Find where the given text appears and provide that cell's center as [x, y] coordinate. 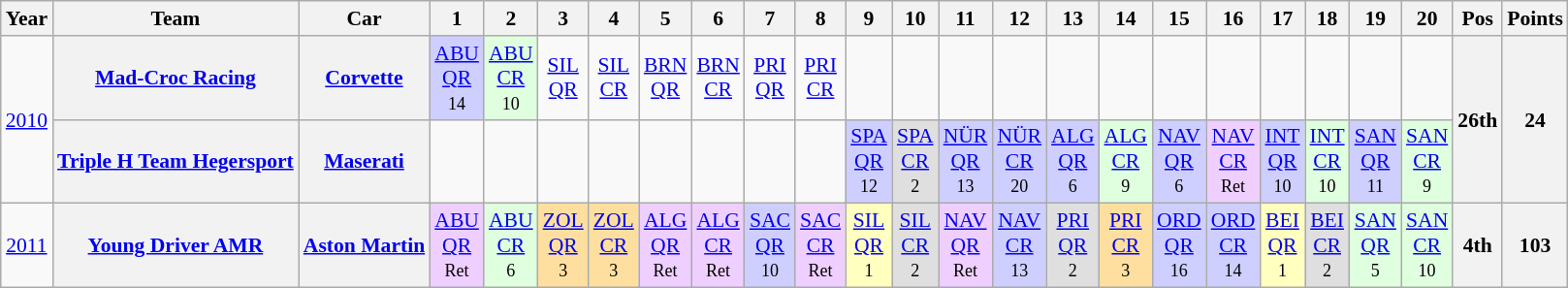
5 [665, 18]
PRIQR2 [1072, 246]
PRICR3 [1126, 246]
SACQR10 [770, 246]
NAVQRRet [966, 246]
Year [27, 18]
SILQR [563, 78]
2011 [27, 246]
19 [1375, 18]
6 [718, 18]
ORDQR16 [1179, 246]
ZOLQR3 [563, 246]
NAVCR13 [1019, 246]
BRNQR [665, 78]
13 [1072, 18]
ABUQR14 [457, 78]
BEIQR1 [1282, 246]
Team [176, 18]
ALGQR6 [1072, 161]
3 [563, 18]
ABUCR10 [511, 78]
PRICR [820, 78]
ABUCR6 [511, 246]
4th [1478, 246]
10 [915, 18]
NAVQR6 [1179, 161]
ALGQRRet [665, 246]
SILQR1 [869, 246]
1 [457, 18]
NÜRQR13 [966, 161]
SPAQR12 [869, 161]
2 [511, 18]
15 [1179, 18]
18 [1328, 18]
NAVCRRet [1233, 161]
8 [820, 18]
SANCR10 [1427, 246]
9 [869, 18]
SACCRRet [820, 246]
INTCR10 [1328, 161]
Young Driver AMR [176, 246]
INTQR10 [1282, 161]
SANQR11 [1375, 161]
Points [1535, 18]
PRIQR [770, 78]
SILCR [614, 78]
ORDCR14 [1233, 246]
BEICR2 [1328, 246]
ABUQRRet [457, 246]
NÜRCR20 [1019, 161]
12 [1019, 18]
ZOLCR3 [614, 246]
Pos [1478, 18]
4 [614, 18]
BRNCR [718, 78]
SANQR5 [1375, 246]
ALGCRRet [718, 246]
17 [1282, 18]
SPACR2 [915, 161]
103 [1535, 246]
ALGCR9 [1126, 161]
20 [1427, 18]
Corvette [365, 78]
SANCR9 [1427, 161]
11 [966, 18]
Maserati [365, 161]
Triple H Team Hegersport [176, 161]
Mad-Croc Racing [176, 78]
14 [1126, 18]
SILCR2 [915, 246]
Car [365, 18]
26th [1478, 120]
7 [770, 18]
24 [1535, 120]
Aston Martin [365, 246]
2010 [27, 120]
16 [1233, 18]
